Detect which cell encompasses the target text, then output its (X, Y) center coordinate. 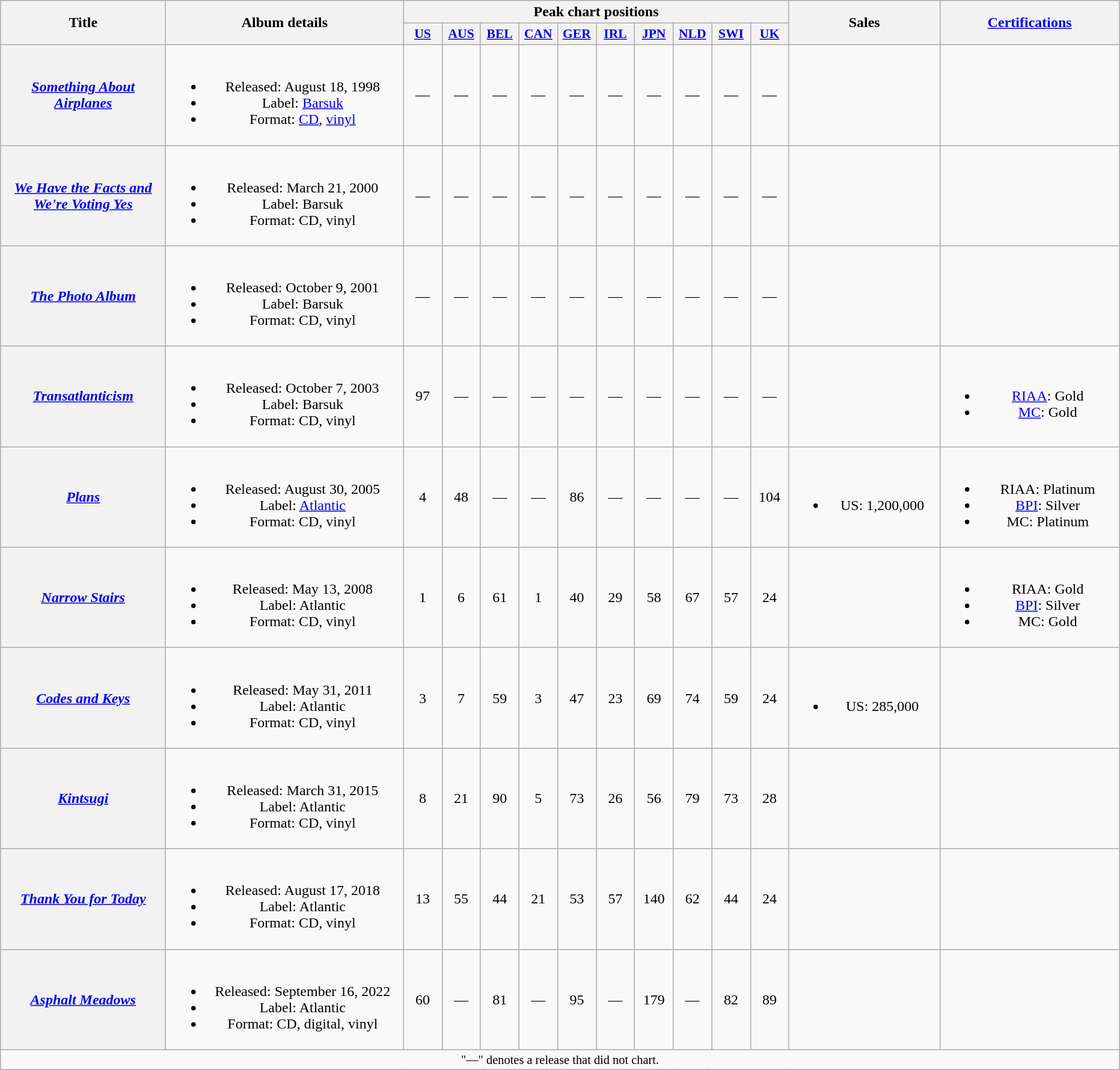
Released: May 31, 2011Label: AtlanticFormat: CD, vinyl (285, 698)
95 (577, 1000)
The Photo Album (83, 296)
60 (423, 1000)
55 (461, 899)
29 (616, 598)
Certifications (1029, 23)
We Have the Facts and We're Voting Yes (83, 196)
UK (770, 34)
74 (693, 698)
56 (654, 799)
Narrow Stairs (83, 598)
26 (616, 799)
Released: March 21, 2000Label: BarsukFormat: CD, vinyl (285, 196)
JPN (654, 34)
US (423, 34)
79 (693, 799)
90 (500, 799)
Released: August 18, 1998Label: BarsukFormat: CD, vinyl (285, 95)
48 (461, 497)
28 (770, 799)
47 (577, 698)
53 (577, 899)
Released: October 7, 2003Label: BarsukFormat: CD, vinyl (285, 397)
89 (770, 1000)
RIAA: PlatinumBPI: SilverMC: Platinum (1029, 497)
Codes and Keys (83, 698)
140 (654, 899)
Thank You for Today (83, 899)
Kintsugi (83, 799)
179 (654, 1000)
NLD (693, 34)
Released: August 17, 2018Label: AtlanticFormat: CD, vinyl (285, 899)
Asphalt Meadows (83, 1000)
AUS (461, 34)
86 (577, 497)
US: 1,200,000 (864, 497)
Transatlanticism (83, 397)
97 (423, 397)
58 (654, 598)
SWI (731, 34)
13 (423, 899)
62 (693, 899)
81 (500, 1000)
Released: October 9, 2001Label: BarsukFormat: CD, vinyl (285, 296)
Released: September 16, 2022Label: AtlanticFormat: CD, digital, vinyl (285, 1000)
104 (770, 497)
82 (731, 1000)
Title (83, 23)
5 (538, 799)
40 (577, 598)
Peak chart positions (596, 12)
4 (423, 497)
Something About Airplanes (83, 95)
Album details (285, 23)
"—" denotes a release that did not chart. (560, 1060)
IRL (616, 34)
Released: March 31, 2015Label: AtlanticFormat: CD, vinyl (285, 799)
RIAA: GoldBPI: SilverMC: Gold (1029, 598)
BEL (500, 34)
Released: May 13, 2008Label: AtlanticFormat: CD, vinyl (285, 598)
69 (654, 698)
23 (616, 698)
8 (423, 799)
Plans (83, 497)
Released: August 30, 2005Label: AtlanticFormat: CD, vinyl (285, 497)
US: 285,000 (864, 698)
GER (577, 34)
CAN (538, 34)
Sales (864, 23)
RIAA: GoldMC: Gold (1029, 397)
6 (461, 598)
7 (461, 698)
61 (500, 598)
67 (693, 598)
